Return (X, Y) of the center of cell containing provided text 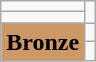
Bronze (43, 42)
